Pinpoint the cell where the given text exists, returning its [x, y] midpoint coordinate. 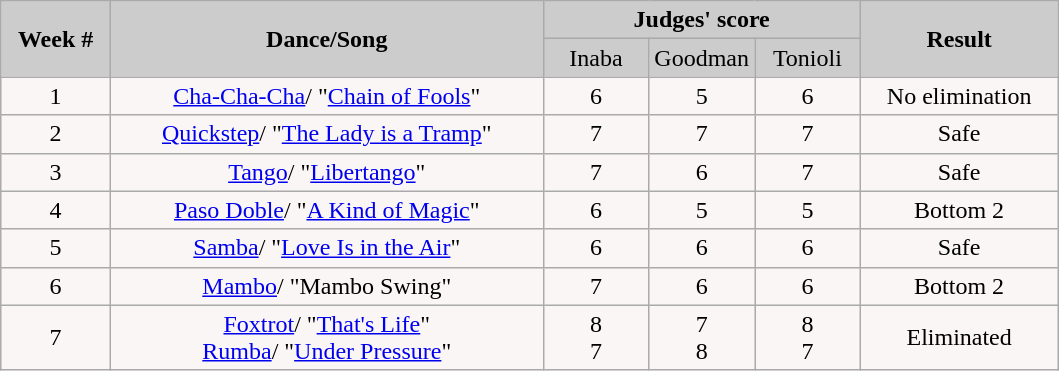
1 [56, 96]
Samba/ "Love Is in the Air" [326, 248]
8 7 [596, 338]
Foxtrot/ "That's Life" Rumba/ "Under Pressure" [326, 338]
Paso Doble/ "A Kind of Magic" [326, 210]
Dance/Song [326, 39]
Tango/ "Libertango" [326, 172]
Quickstep/ "The Lady is a Tramp" [326, 134]
4 [56, 210]
Inaba [596, 58]
Week # [56, 39]
3 [56, 172]
Result [959, 39]
Eliminated [959, 338]
No elimination [959, 96]
Cha-Cha-Cha/ "Chain of Fools" [326, 96]
78 [702, 338]
Judges' score [702, 20]
87 [808, 338]
Goodman [702, 58]
Mambo/ "Mambo Swing" [326, 286]
Tonioli [808, 58]
2 [56, 134]
